Provide the [X, Y] coordinate of the cell's center where the given text is located.  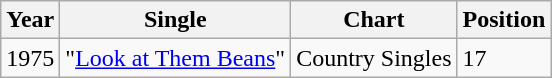
Single [176, 20]
Year [30, 20]
17 [504, 58]
Chart [374, 20]
"Look at Them Beans" [176, 58]
Country Singles [374, 58]
Position [504, 20]
1975 [30, 58]
